Detect which cell encompasses the target text, then output its [x, y] center coordinate. 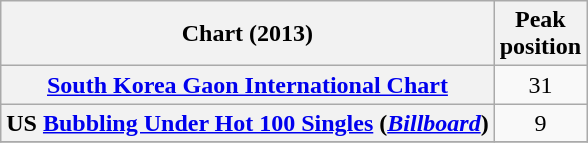
Chart (2013) [248, 34]
31 [540, 85]
Peakposition [540, 34]
9 [540, 123]
US Bubbling Under Hot 100 Singles (Billboard) [248, 123]
South Korea Gaon International Chart [248, 85]
